Return (x, y) of the center of cell containing provided text 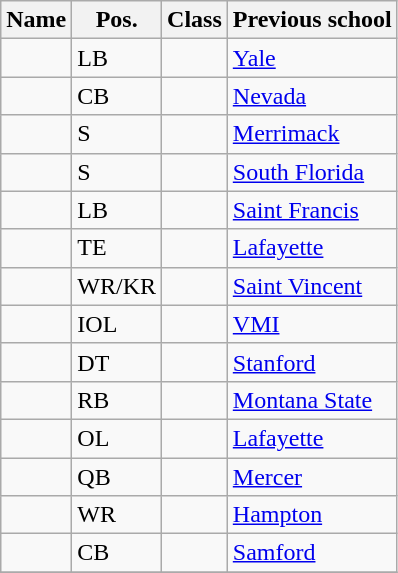
Montana State (312, 400)
OL (117, 438)
Pos. (117, 20)
Yale (312, 58)
Samford (312, 553)
Previous school (312, 20)
Hampton (312, 515)
Saint Vincent (312, 286)
VMI (312, 324)
Mercer (312, 477)
QB (117, 477)
RB (117, 400)
WR/KR (117, 286)
Merrimack (312, 134)
DT (117, 362)
TE (117, 248)
South Florida (312, 172)
Name (36, 20)
Class (195, 20)
Stanford (312, 362)
WR (117, 515)
Nevada (312, 96)
Saint Francis (312, 210)
IOL (117, 324)
